Determine the [X, Y] coordinate at the center of the cell enclosing the given text.  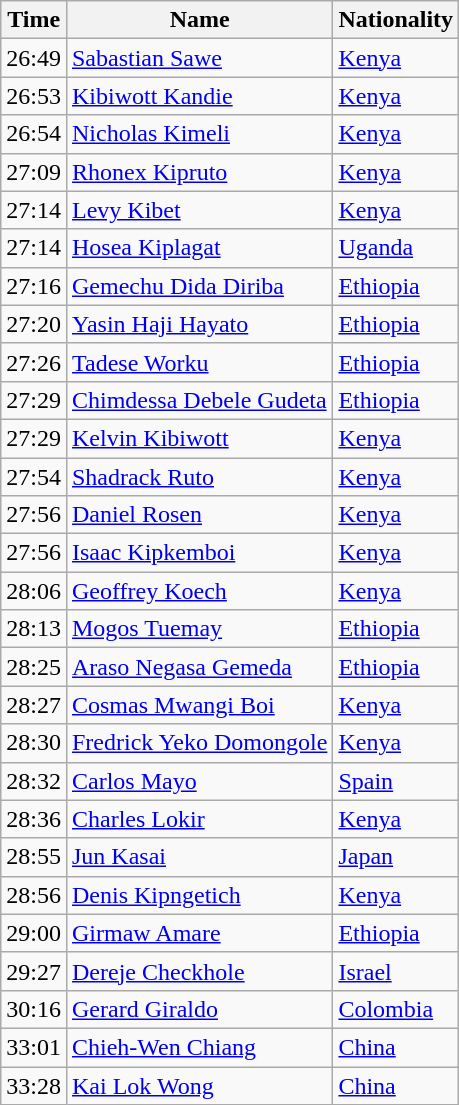
Girmaw Amare [199, 933]
27:54 [34, 477]
27:16 [34, 286]
Spain [396, 781]
Kibiwott Kandie [199, 96]
Time [34, 20]
Chimdessa Debele Gudeta [199, 400]
Uganda [396, 248]
27:26 [34, 362]
27:20 [34, 324]
29:27 [34, 971]
Hosea Kiplagat [199, 248]
Israel [396, 971]
Name [199, 20]
Tadese Worku [199, 362]
Yasin Haji Hayato [199, 324]
28:13 [34, 629]
28:25 [34, 667]
28:32 [34, 781]
33:28 [34, 1085]
30:16 [34, 1009]
Denis Kipngetich [199, 895]
Charles Lokir [199, 819]
Cosmas Mwangi Boi [199, 705]
Daniel Rosen [199, 515]
Shadrack Ruto [199, 477]
26:49 [34, 58]
Levy Kibet [199, 210]
Japan [396, 857]
Carlos Mayo [199, 781]
33:01 [34, 1047]
Nicholas Kimeli [199, 134]
Jun Kasai [199, 857]
27:09 [34, 172]
Fredrick Yeko Domongole [199, 743]
26:54 [34, 134]
Mogos Tuemay [199, 629]
26:53 [34, 96]
28:06 [34, 591]
Gerard Giraldo [199, 1009]
Gemechu Dida Diriba [199, 286]
Colombia [396, 1009]
Chieh-Wen Chiang [199, 1047]
28:30 [34, 743]
28:55 [34, 857]
Araso Negasa Gemeda [199, 667]
Isaac Kipkemboi [199, 553]
Kelvin Kibiwott [199, 438]
Rhonex Kipruto [199, 172]
28:56 [34, 895]
Sabastian Sawe [199, 58]
Geoffrey Koech [199, 591]
Kai Lok Wong [199, 1085]
Nationality [396, 20]
29:00 [34, 933]
Dereje Checkhole [199, 971]
28:36 [34, 819]
28:27 [34, 705]
